From the cell containing the given text, extract its center point as [x, y] coordinate. 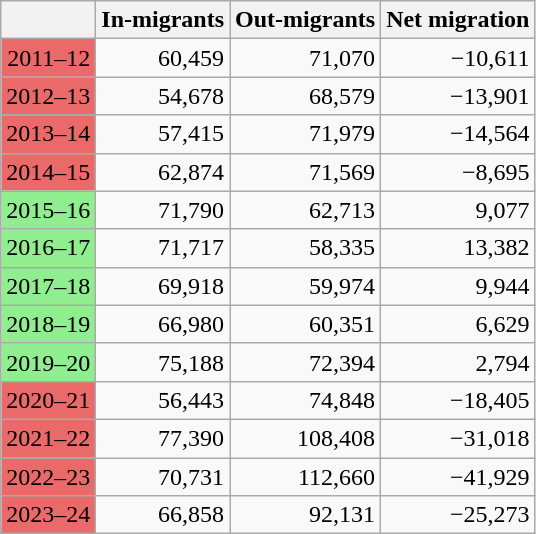
2017–18 [48, 286]
9,077 [458, 210]
2018–19 [48, 324]
2,794 [458, 362]
60,459 [163, 58]
2019–20 [48, 362]
66,858 [163, 515]
9,944 [458, 286]
2013–14 [48, 134]
75,188 [163, 362]
60,351 [306, 324]
Out-migrants [306, 20]
69,918 [163, 286]
62,713 [306, 210]
71,070 [306, 58]
2016–17 [48, 248]
72,394 [306, 362]
Net migration [458, 20]
−13,901 [458, 96]
In-migrants [163, 20]
71,569 [306, 172]
56,443 [163, 400]
71,790 [163, 210]
−41,929 [458, 477]
−14,564 [458, 134]
70,731 [163, 477]
59,974 [306, 286]
71,717 [163, 248]
57,415 [163, 134]
62,874 [163, 172]
2020–21 [48, 400]
108,408 [306, 438]
92,131 [306, 515]
13,382 [458, 248]
−18,405 [458, 400]
6,629 [458, 324]
112,660 [306, 477]
2023–24 [48, 515]
68,579 [306, 96]
−8,695 [458, 172]
2022–23 [48, 477]
71,979 [306, 134]
−10,611 [458, 58]
2011–12 [48, 58]
74,848 [306, 400]
58,335 [306, 248]
−31,018 [458, 438]
2012–13 [48, 96]
54,678 [163, 96]
2014–15 [48, 172]
2015–16 [48, 210]
−25,273 [458, 515]
2021–22 [48, 438]
77,390 [163, 438]
66,980 [163, 324]
